Detect which cell encompasses the target text, then output its (x, y) center coordinate. 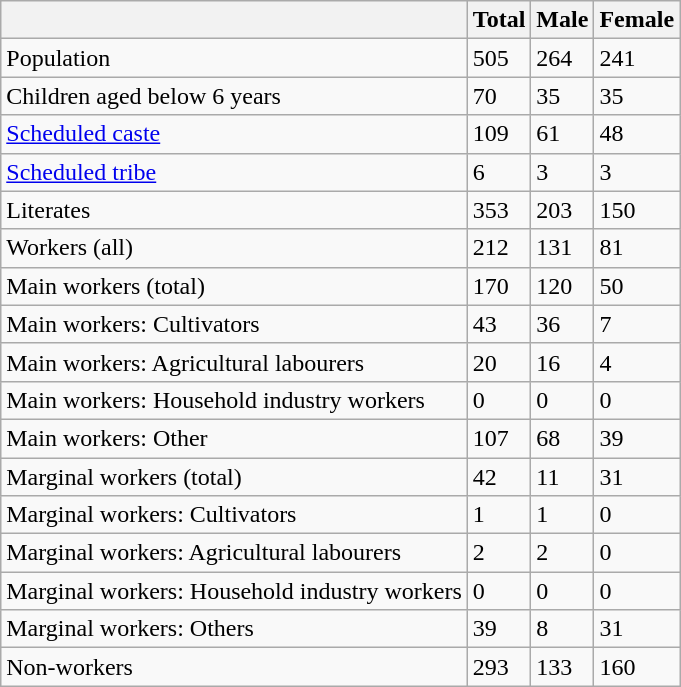
120 (562, 286)
Main workers: Household industry workers (234, 400)
Workers (all) (234, 248)
Main workers: Other (234, 438)
241 (637, 58)
107 (499, 438)
Total (499, 20)
6 (499, 172)
Marginal workers: Household industry workers (234, 591)
Main workers: Agricultural labourers (234, 362)
131 (562, 248)
160 (637, 667)
Marginal workers: Agricultural labourers (234, 553)
11 (562, 477)
212 (499, 248)
Marginal workers: Others (234, 629)
Scheduled tribe (234, 172)
42 (499, 477)
Male (562, 20)
505 (499, 58)
Main workers (total) (234, 286)
36 (562, 324)
203 (562, 210)
109 (499, 134)
16 (562, 362)
70 (499, 96)
7 (637, 324)
Literates (234, 210)
48 (637, 134)
81 (637, 248)
8 (562, 629)
Marginal workers (total) (234, 477)
Population (234, 58)
Scheduled caste (234, 134)
20 (499, 362)
43 (499, 324)
61 (562, 134)
Marginal workers: Cultivators (234, 515)
Children aged below 6 years (234, 96)
4 (637, 362)
133 (562, 667)
Female (637, 20)
264 (562, 58)
293 (499, 667)
170 (499, 286)
Non-workers (234, 667)
50 (637, 286)
353 (499, 210)
150 (637, 210)
Main workers: Cultivators (234, 324)
68 (562, 438)
